Extract the (x, y) coordinate from the center of the cell holding the provided text.  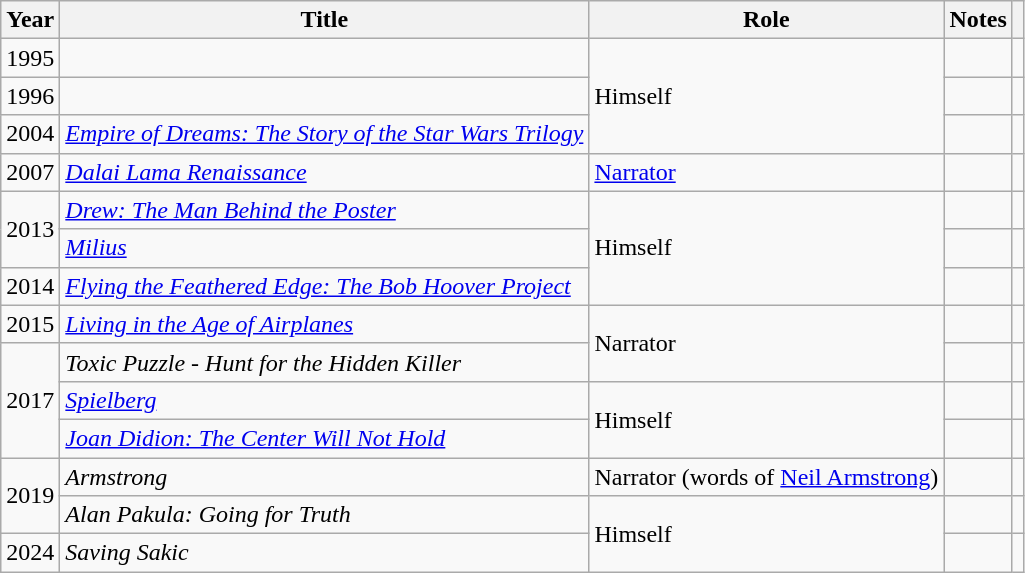
Title (324, 20)
Drew: The Man Behind the Poster (324, 210)
Joan Didion: The Center Will Not Hold (324, 438)
Year (30, 20)
1995 (30, 58)
Armstrong (324, 477)
2015 (30, 324)
Saving Sakic (324, 553)
2024 (30, 553)
Milius (324, 248)
1996 (30, 96)
Notes (978, 20)
Spielberg (324, 400)
2017 (30, 400)
Living in the Age of Airplanes (324, 324)
2013 (30, 229)
2007 (30, 172)
Empire of Dreams: The Story of the Star Wars Trilogy (324, 134)
Flying the Feathered Edge: The Bob Hoover Project (324, 286)
Alan Pakula: Going for Truth (324, 515)
2019 (30, 496)
2014 (30, 286)
Dalai Lama Renaissance (324, 172)
Role (766, 20)
Narrator (words of Neil Armstrong) (766, 477)
2004 (30, 134)
Toxic Puzzle - Hunt for the Hidden Killer (324, 362)
